Return [x, y] of the center of cell containing provided text 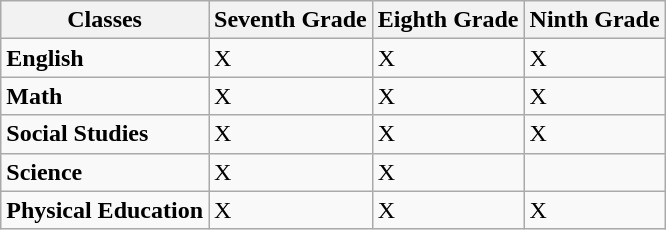
Eighth Grade [448, 20]
English [105, 58]
Classes [105, 20]
Physical Education [105, 210]
Ninth Grade [594, 20]
Seventh Grade [291, 20]
Math [105, 96]
Science [105, 172]
Social Studies [105, 134]
